Output the [X, Y] coordinate of the center of the cell containing the given text.  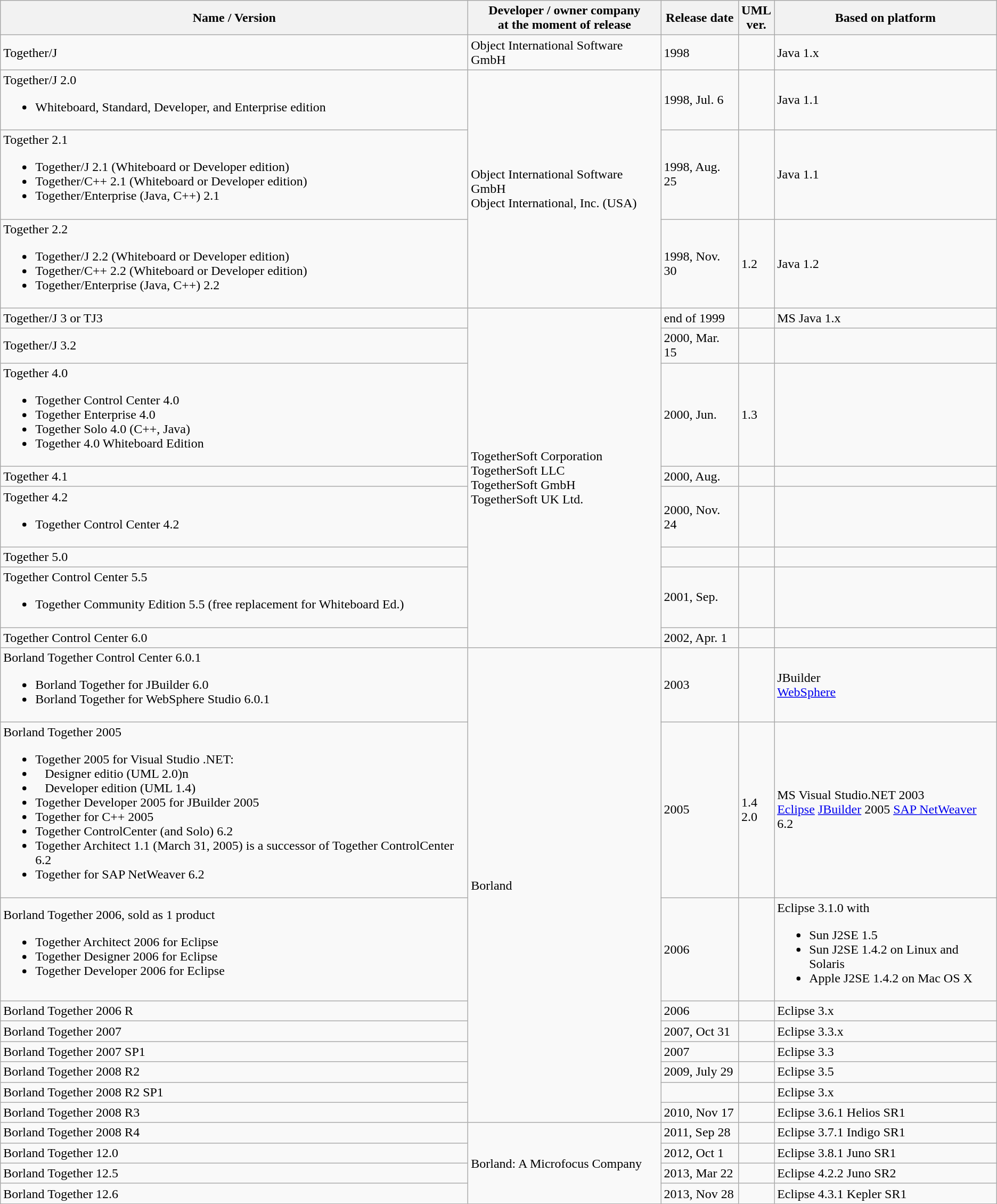
1.3 [756, 414]
Borland Together 12.0 [234, 1153]
2000, Aug. [700, 476]
JBuilderWebSphere [886, 685]
UMLver. [756, 18]
Borland Together 12.6 [234, 1193]
Borland Together 2007 SP1 [234, 1052]
Release date [700, 18]
Together/J 2.0Whiteboard, Standard, Developer, and Enterprise edition [234, 100]
Borland Together 2006, sold as 1 productTogether Architect 2006 for EclipseTogether Designer 2006 for EclipseTogether Developer 2006 for Eclipse [234, 949]
Eclipse 3.5 [886, 1072]
Java 1.2 [886, 263]
2007, Oct 31 [700, 1031]
2010, Nov 17 [700, 1112]
Together 5.0 [234, 557]
Together/J [234, 52]
Eclipse 3.3.x [886, 1031]
2002, Apr. 1 [700, 638]
2000, Jun. [700, 414]
Borland Together 2008 R2 [234, 1072]
2011, Sep 28 [700, 1133]
MS Visual Studio.NET 2003Eclipse JBuilder 2005 SAP NetWeaver 6.2 [886, 810]
Borland Together 2008 R3 [234, 1112]
Borland Together Control Center 6.0.1Borland Together for JBuilder 6.0Borland Together for WebSphere Studio 6.0.1 [234, 685]
TogetherSoft CorporationTogetherSoft LLCTogetherSoft GmbHTogetherSoft UK Ltd. [565, 478]
Eclipse 3.3 [886, 1052]
Borland Together 12.5 [234, 1173]
Eclipse 3.1.0 withSun J2SE 1.5Sun J2SE 1.4.2 on Linux and SolarisApple J2SE 1.4.2 on Mac OS X [886, 949]
Together Control Center 6.0 [234, 638]
Developer / owner companyat the moment of release [565, 18]
2013, Nov 28 [700, 1193]
Borland Together 2006 R [234, 1011]
1998 [700, 52]
Object International Software GmbHObject International, Inc. (USA) [565, 189]
1998, Nov. 30 [700, 263]
1998, Aug. 25 [700, 175]
Borland: A Microfocus Company [565, 1163]
2001, Sep. [700, 597]
Borland Together 2007 [234, 1031]
2000, Nov. 24 [700, 517]
Eclipse 4.3.1 Kepler SR1 [886, 1193]
Together 4.2Together Control Center 4.2 [234, 517]
end of 1999 [700, 318]
MS Java 1.x [886, 318]
Together 4.0Together Control Center 4.0Together Enterprise 4.0Together Solo 4.0 (C++, Java)Together 4.0 Whiteboard Edition [234, 414]
Borland [565, 885]
Together 2.2Together/J 2.2 (Whiteboard or Developer edition)Together/C++ 2.2 (Whiteboard or Developer edition)Together/Enterprise (Java, C++) 2.2 [234, 263]
Eclipse 3.7.1 Indigo SR1 [886, 1133]
2007 [700, 1052]
2013, Mar 22 [700, 1173]
Together 4.1 [234, 476]
Object International Software GmbH [565, 52]
Together/J 3.2 [234, 345]
2012, Oct 1 [700, 1153]
Eclipse 3.8.1 Juno SR1 [886, 1153]
Borland Together 2008 R4 [234, 1133]
Based on platform [886, 18]
1.2 [756, 263]
Together/J 3 or TJ3 [234, 318]
2005 [700, 810]
2000, Mar. 15 [700, 345]
Eclipse 3.6.1 Helios SR1 [886, 1112]
Eclipse 4.2.2 Juno SR2 [886, 1173]
2009, July 29 [700, 1072]
Borland Together 2008 R2 SP1 [234, 1092]
Name / Version [234, 18]
2003 [700, 685]
Together 2.1Together/J 2.1 (Whiteboard or Developer edition)Together/C++ 2.1 (Whiteboard or Developer edition)Together/Enterprise (Java, C++) 2.1 [234, 175]
1.42.0 [756, 810]
Together Control Center 5.5Together Community Edition 5.5 (free replacement for Whiteboard Ed.) [234, 597]
Java 1.x [886, 52]
1998, Jul. 6 [700, 100]
